Find where the given text appears and provide that cell's center as [x, y] coordinate. 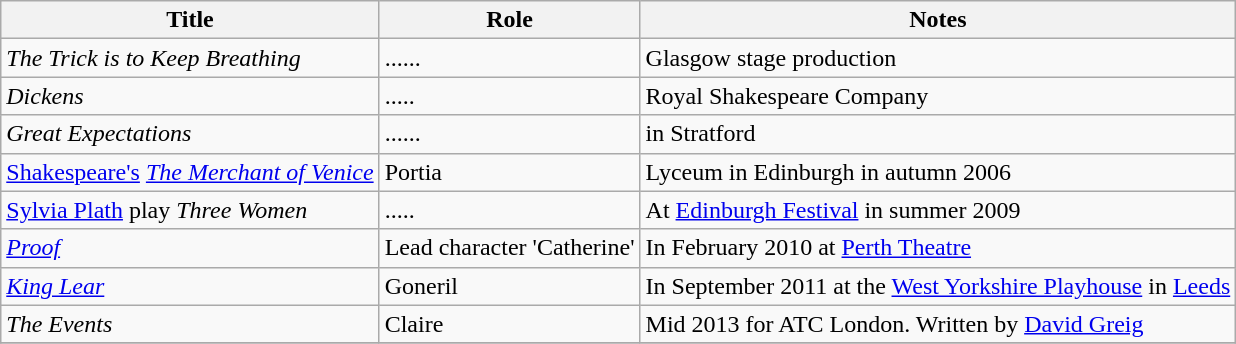
Dickens [190, 96]
Royal Shakespeare Company [938, 96]
Mid 2013 for ATC London. Written by David Greig [938, 324]
Great Expectations [190, 134]
Role [510, 20]
At Edinburgh Festival in summer 2009 [938, 210]
Shakespeare's The Merchant of Venice [190, 172]
Portia [510, 172]
In September 2011 at the West Yorkshire Playhouse in Leeds [938, 286]
Title [190, 20]
Goneril [510, 286]
The Events [190, 324]
Proof [190, 248]
Notes [938, 20]
Lyceum in Edinburgh in autumn 2006 [938, 172]
The Trick is to Keep Breathing [190, 58]
In February 2010 at Perth Theatre [938, 248]
in Stratford [938, 134]
Sylvia Plath play Three Women [190, 210]
King Lear [190, 286]
Claire [510, 324]
Glasgow stage production [938, 58]
Lead character 'Catherine' [510, 248]
